For the text-containing cell, return its midpoint in [x, y] coordinate format. 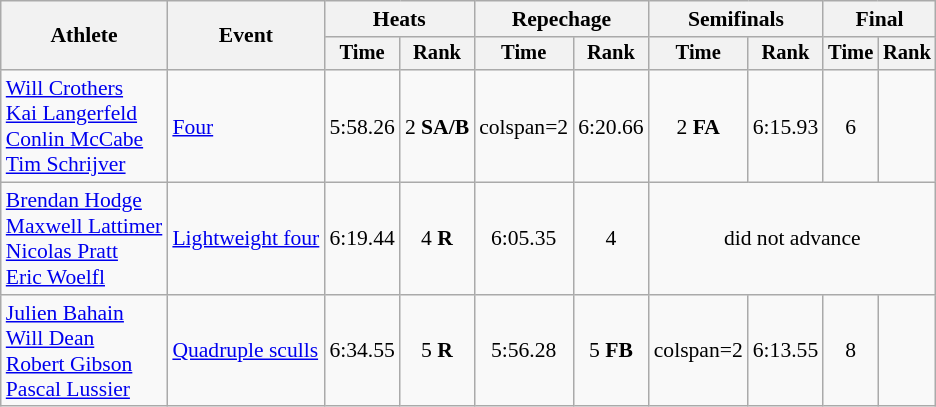
Brendan HodgeMaxwell LattimerNicolas PrattEric Woelfl [84, 239]
Lightweight four [246, 239]
6:19.44 [362, 239]
6:34.55 [362, 351]
6:15.93 [786, 126]
6:20.66 [610, 126]
6:13.55 [786, 351]
5:56.28 [524, 351]
4 R [437, 239]
Will CrothersKai LangerfeldConlin McCabeTim Schrijver [84, 126]
Event [246, 36]
8 [850, 351]
Julien BahainWill DeanRobert GibsonPascal Lussier [84, 351]
Four [246, 126]
did not advance [792, 239]
5 FB [610, 351]
5 R [437, 351]
Quadruple sculls [246, 351]
2 SA/B [437, 126]
6:05.35 [524, 239]
6 [850, 126]
2 FA [698, 126]
Repechage [562, 19]
Athlete [84, 36]
Final [879, 19]
Semifinals [736, 19]
5:58.26 [362, 126]
4 [610, 239]
Heats [399, 19]
